Locate the cell with the specified text and output its (x, y) center coordinate. 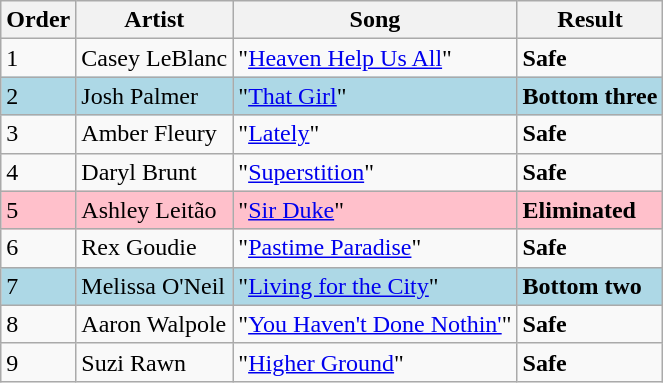
Suzi Rawn (154, 362)
Amber Fleury (154, 134)
Melissa O'Neil (154, 286)
3 (38, 134)
Artist (154, 20)
Casey LeBlanc (154, 58)
Aaron Walpole (154, 324)
"Living for the City" (375, 286)
"Lately" (375, 134)
2 (38, 96)
"Pastime Paradise" (375, 248)
Bottom three (590, 96)
Ashley Leitão (154, 210)
"You Haven't Done Nothin'" (375, 324)
9 (38, 362)
5 (38, 210)
"Higher Ground" (375, 362)
1 (38, 58)
8 (38, 324)
"That Girl" (375, 96)
Josh Palmer (154, 96)
6 (38, 248)
4 (38, 172)
7 (38, 286)
Daryl Brunt (154, 172)
"Superstition" (375, 172)
"Heaven Help Us All" (375, 58)
Eliminated (590, 210)
Song (375, 20)
Result (590, 20)
Order (38, 20)
"Sir Duke" (375, 210)
Rex Goudie (154, 248)
Bottom two (590, 286)
